Provide the (X, Y) coordinate of the cell's center where the given text is located.  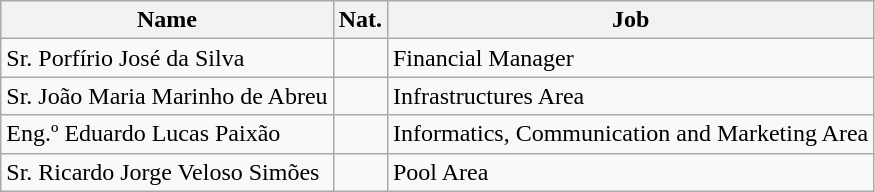
Informatics, Communication and Marketing Area (630, 134)
Name (167, 20)
Sr. Porfírio José da Silva (167, 58)
Pool Area (630, 172)
Infrastructures Area (630, 96)
Eng.º Eduardo Lucas Paixão (167, 134)
Sr. Ricardo Jorge Veloso Simões (167, 172)
Nat. (360, 20)
Job (630, 20)
Financial Manager (630, 58)
Sr. João Maria Marinho de Abreu (167, 96)
